Scan for the cell matching the given text and deliver its (X, Y) coordinate at center. 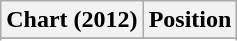
Position (190, 20)
Chart (2012) (72, 20)
